For the text-containing cell, return its midpoint in [x, y] coordinate format. 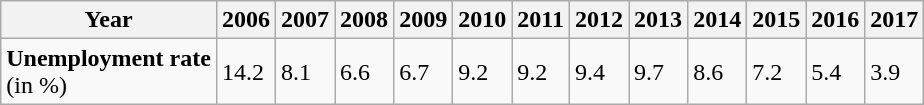
Unemployment rate(in %) [109, 72]
Year [109, 20]
14.2 [246, 72]
2011 [541, 20]
2013 [658, 20]
9.4 [600, 72]
8.6 [718, 72]
2016 [836, 20]
6.7 [424, 72]
2010 [482, 20]
2012 [600, 20]
2015 [776, 20]
2008 [364, 20]
9.7 [658, 72]
8.1 [306, 72]
5.4 [836, 72]
2006 [246, 20]
2014 [718, 20]
2009 [424, 20]
2017 [894, 20]
6.6 [364, 72]
2007 [306, 20]
7.2 [776, 72]
3.9 [894, 72]
